Find where the given text appears and provide that cell's center as [X, Y] coordinate. 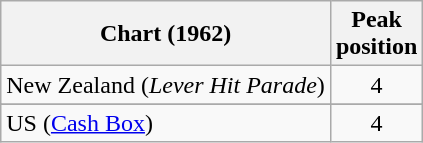
Chart (1962) [166, 34]
Peakposition [376, 34]
New Zealand (Lever Hit Parade) [166, 85]
US (Cash Box) [166, 123]
